Detect which cell encompasses the target text, then output its [x, y] center coordinate. 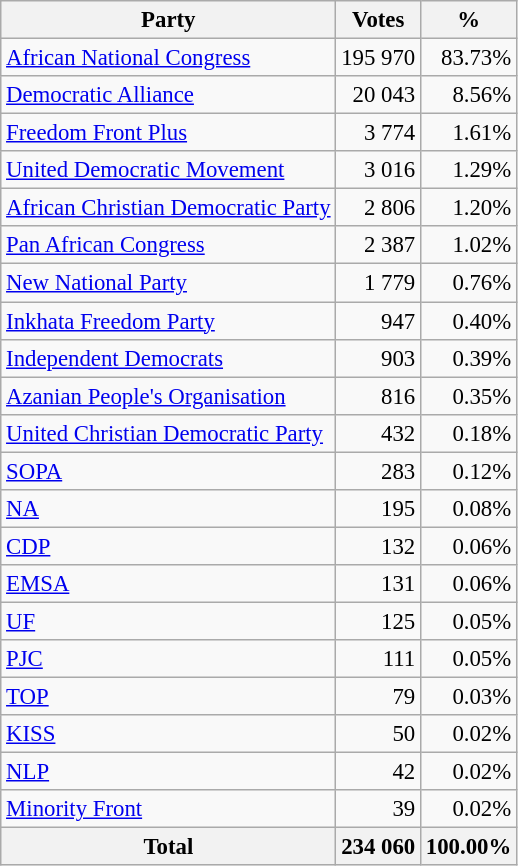
Democratic Alliance [168, 95]
PJC [168, 659]
947 [378, 321]
1.29% [469, 170]
8.56% [469, 95]
% [469, 20]
111 [378, 659]
Party [168, 20]
903 [378, 358]
0.39% [469, 358]
83.73% [469, 58]
2 806 [378, 208]
KISS [168, 734]
1.02% [469, 245]
United Democratic Movement [168, 170]
283 [378, 471]
131 [378, 584]
Minority Front [168, 809]
EMSA [168, 584]
0.76% [469, 283]
3 774 [378, 133]
79 [378, 697]
New National Party [168, 283]
0.08% [469, 509]
0.35% [469, 396]
African National Congress [168, 58]
NA [168, 509]
TOP [168, 697]
1.20% [469, 208]
African Christian Democratic Party [168, 208]
39 [378, 809]
195 [378, 509]
20 043 [378, 95]
Azanian People's Organisation [168, 396]
234 060 [378, 847]
SOPA [168, 471]
132 [378, 546]
3 016 [378, 170]
0.03% [469, 697]
United Christian Democratic Party [168, 433]
0.40% [469, 321]
125 [378, 621]
432 [378, 433]
50 [378, 734]
UF [168, 621]
Inkhata Freedom Party [168, 321]
816 [378, 396]
1 779 [378, 283]
100.00% [469, 847]
CDP [168, 546]
195 970 [378, 58]
2 387 [378, 245]
Votes [378, 20]
0.18% [469, 433]
0.12% [469, 471]
Pan African Congress [168, 245]
Total [168, 847]
42 [378, 772]
Freedom Front Plus [168, 133]
1.61% [469, 133]
NLP [168, 772]
Independent Democrats [168, 358]
